Search for the cell housing the specified text and yield its [X, Y] center coordinate. 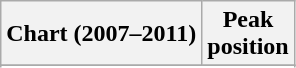
Peakposition [248, 34]
Chart (2007–2011) [102, 34]
